Detect which cell encompasses the target text, then output its [x, y] center coordinate. 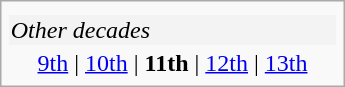
Other decades [172, 30]
9th | 10th | 11th | 12th | 13th [172, 63]
